Determine the [x, y] coordinate at the center of the cell enclosing the given text.  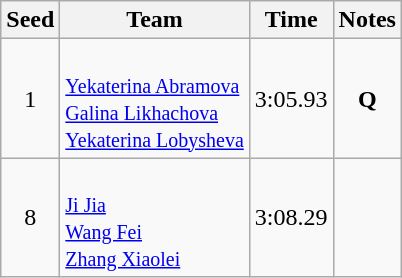
8 [30, 218]
Notes [367, 20]
3:05.93 [291, 98]
Seed [30, 20]
1 [30, 98]
Yekaterina AbramovaGalina LikhachovaYekaterina Lobysheva [154, 98]
Team [154, 20]
Time [291, 20]
Ji JiaWang FeiZhang Xiaolei [154, 218]
Q [367, 98]
3:08.29 [291, 218]
